Scan for the cell matching the given text and deliver its [x, y] coordinate at center. 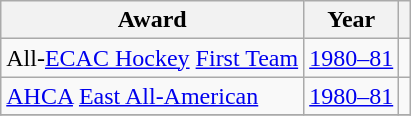
Award [152, 20]
All-ECAC Hockey First Team [152, 58]
Year [352, 20]
AHCA East All-American [152, 96]
